Return (X, Y) of the center of cell containing provided text 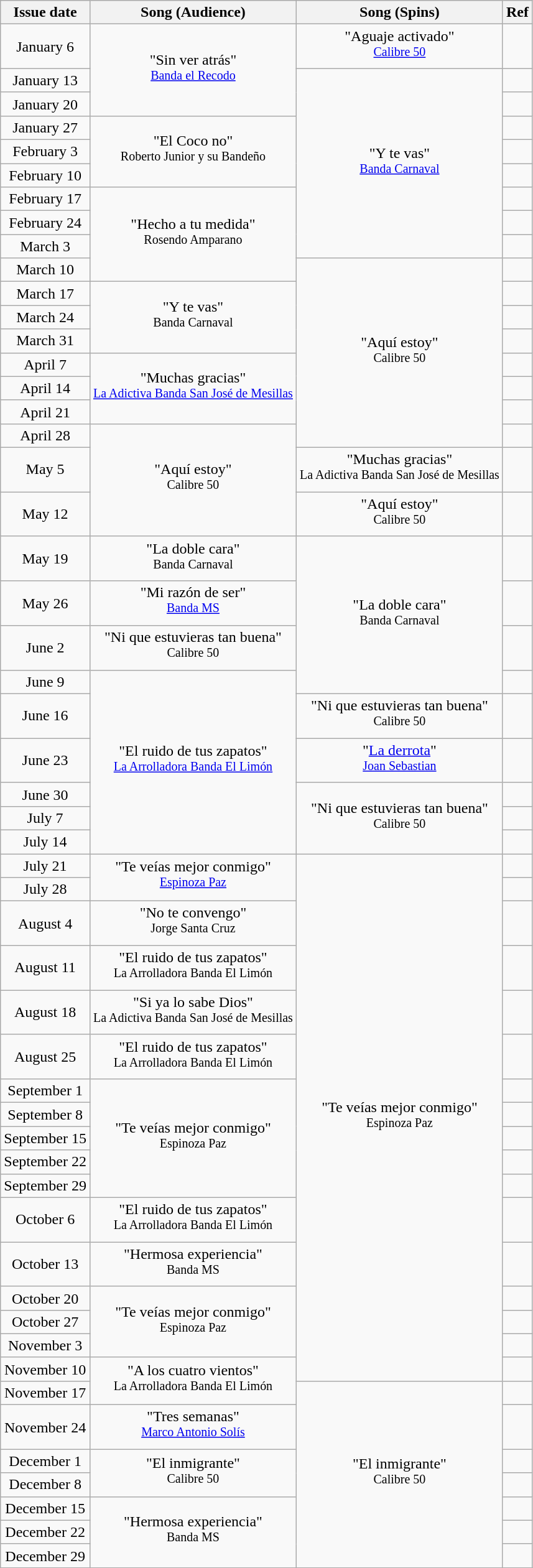
June 9 (45, 682)
March 3 (45, 246)
February 24 (45, 223)
July 28 (45, 889)
February 17 (45, 199)
July 14 (45, 842)
October 27 (45, 1322)
May 19 (45, 559)
April 7 (45, 364)
November 24 (45, 1427)
December 8 (45, 1485)
March 24 (45, 317)
December 29 (45, 1556)
December 15 (45, 1508)
Song (Audience) (193, 12)
"No te convengo"Jorge Santa Cruz (193, 924)
April 21 (45, 412)
January 20 (45, 104)
"A los cuatro vientos"La Arrolladora Banda El Limón (193, 1381)
October 20 (45, 1298)
July 21 (45, 865)
"Hecho a tu medida"Rosendo Amparano (193, 234)
September 8 (45, 1115)
December 22 (45, 1532)
March 17 (45, 294)
"Mi razón de ser"Banda MS (193, 603)
"Sin ver atrás"Banda el Recodo (193, 70)
September 29 (45, 1185)
September 15 (45, 1138)
Song (Spins) (399, 12)
March 10 (45, 270)
October 6 (45, 1220)
May 5 (45, 470)
April 14 (45, 388)
December 1 (45, 1461)
March 31 (45, 341)
November 3 (45, 1345)
May 12 (45, 514)
April 28 (45, 435)
"El Coco no"Roberto Junior y su Bandeño (193, 151)
September 1 (45, 1091)
Ref (517, 12)
August 11 (45, 968)
October 13 (45, 1264)
June 30 (45, 794)
November 10 (45, 1369)
August 18 (45, 1013)
June 2 (45, 648)
November 17 (45, 1393)
"Si ya lo sabe Dios"La Adictiva Banda San José de Mesillas (193, 1013)
"La derrota"Joan Sebastian (399, 761)
June 16 (45, 716)
July 7 (45, 818)
August 25 (45, 1057)
January 27 (45, 128)
January 6 (45, 47)
"Tres semanas"Marco Antonio Solís (193, 1427)
September 22 (45, 1162)
Issue date (45, 12)
May 26 (45, 603)
August 4 (45, 924)
"Aguaje activado"Calibre 50 (399, 47)
February 10 (45, 175)
February 3 (45, 152)
June 23 (45, 761)
January 13 (45, 80)
